Determine the [X, Y] coordinate at the center of the cell enclosing the given text.  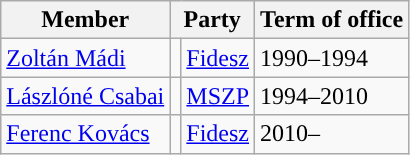
2010– [332, 134]
1990–1994 [332, 58]
1994–2010 [332, 96]
Lászlóné Csabai [86, 96]
Member [86, 20]
Party [212, 20]
Term of office [332, 20]
Ferenc Kovács [86, 134]
MSZP [218, 96]
Zoltán Mádi [86, 58]
